Output the (x, y) coordinate of the center of the cell containing the given text.  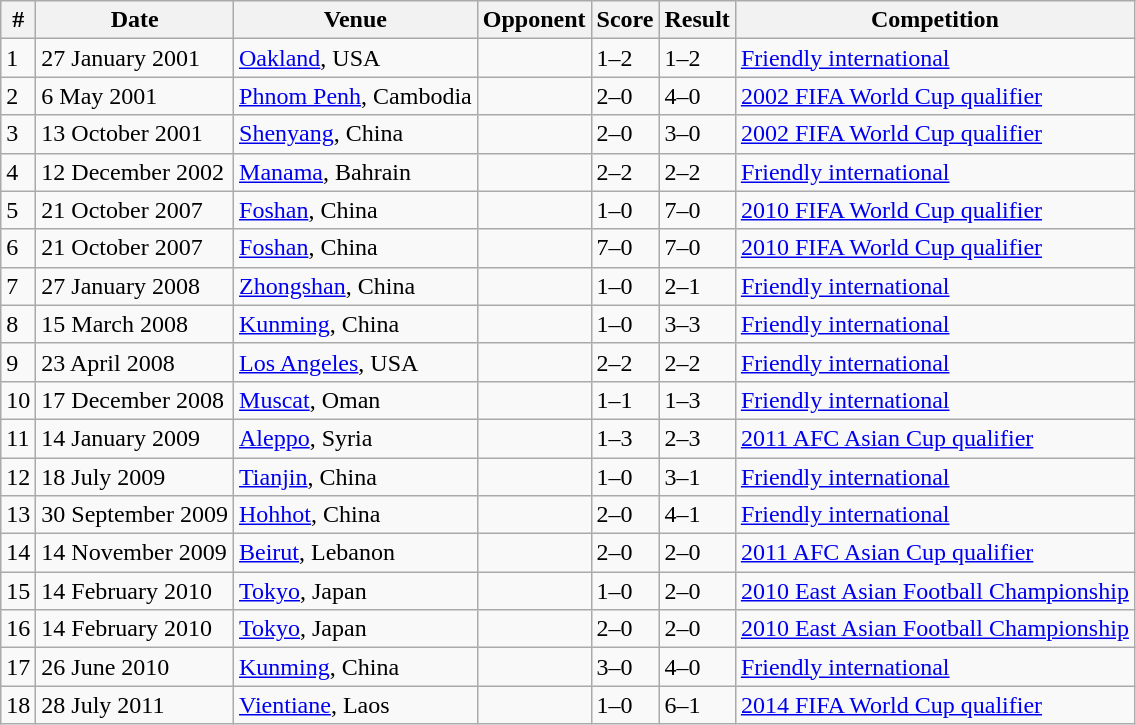
Vientiane, Laos (356, 705)
13 (18, 515)
5 (18, 210)
Muscat, Oman (356, 400)
17 (18, 667)
23 April 2008 (135, 362)
6 May 2001 (135, 96)
Tianjin, China (356, 477)
2 (18, 96)
15 (18, 591)
3–3 (697, 324)
Phnom Penh, Cambodia (356, 96)
6 (18, 248)
7 (18, 286)
9 (18, 362)
1 (18, 58)
14 (18, 553)
8 (18, 324)
1–1 (625, 400)
13 October 2001 (135, 134)
11 (18, 438)
18 (18, 705)
15 March 2008 (135, 324)
2–1 (697, 286)
Hohhot, China (356, 515)
3–1 (697, 477)
12 (18, 477)
2014 FIFA World Cup qualifier (934, 705)
27 January 2008 (135, 286)
26 June 2010 (135, 667)
17 December 2008 (135, 400)
10 (18, 400)
30 September 2009 (135, 515)
4 (18, 172)
Aleppo, Syria (356, 438)
14 November 2009 (135, 553)
28 July 2011 (135, 705)
16 (18, 629)
Date (135, 20)
2–3 (697, 438)
14 January 2009 (135, 438)
Oakland, USA (356, 58)
Los Angeles, USA (356, 362)
18 July 2009 (135, 477)
Manama, Bahrain (356, 172)
Shenyang, China (356, 134)
Competition (934, 20)
Zhongshan, China (356, 286)
4–1 (697, 515)
6–1 (697, 705)
12 December 2002 (135, 172)
Result (697, 20)
# (18, 20)
Beirut, Lebanon (356, 553)
Opponent (534, 20)
Venue (356, 20)
Score (625, 20)
3 (18, 134)
27 January 2001 (135, 58)
